For the text-containing cell, return its midpoint in (x, y) coordinate format. 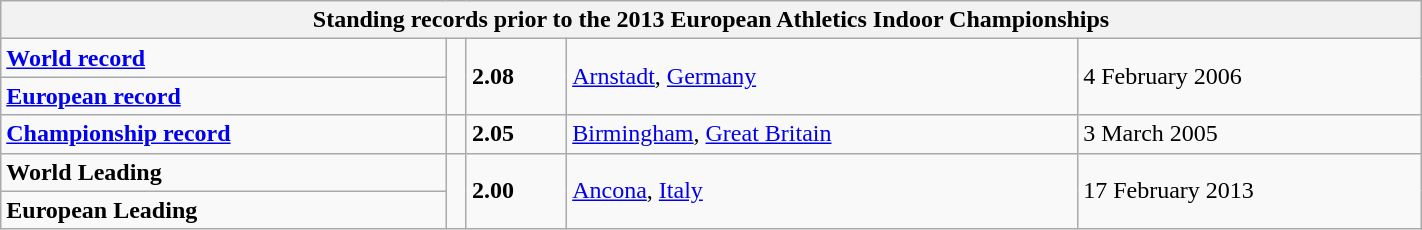
European record (224, 96)
4 February 2006 (1250, 77)
World Leading (224, 172)
2.08 (516, 77)
Championship record (224, 134)
2.05 (516, 134)
17 February 2013 (1250, 191)
3 March 2005 (1250, 134)
World record (224, 58)
Arnstadt, Germany (822, 77)
European Leading (224, 210)
Standing records prior to the 2013 European Athletics Indoor Championships (711, 20)
Ancona, Italy (822, 191)
2.00 (516, 191)
Birmingham, Great Britain (822, 134)
